Return the [x, y] coordinate for the center point of the cell that contains the specified text.  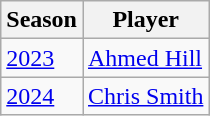
Season [42, 20]
Chris Smith [145, 96]
Player [145, 20]
2024 [42, 96]
2023 [42, 58]
Ahmed Hill [145, 58]
